Return the [x, y] coordinate for the center point of the cell that contains the specified text.  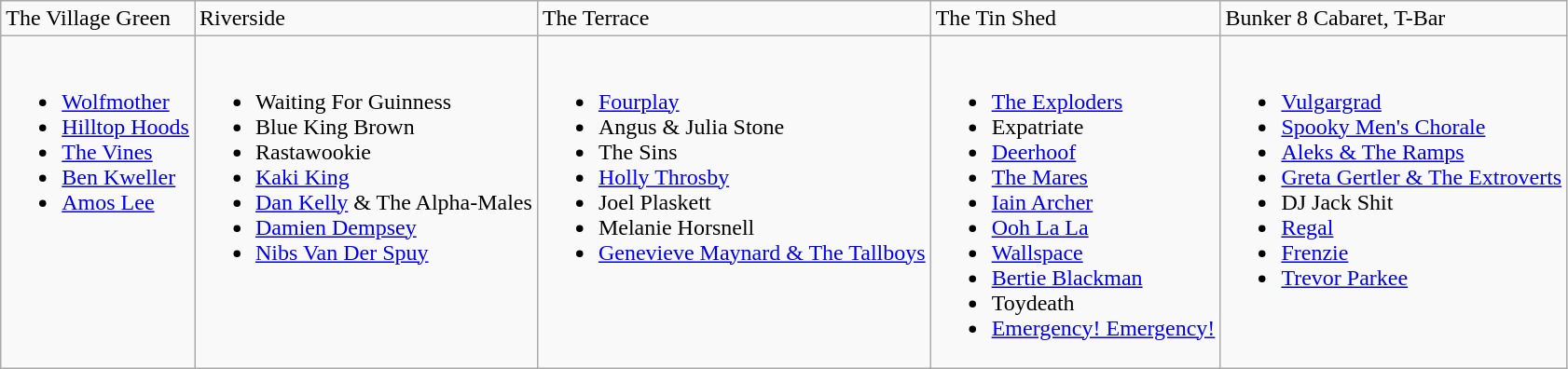
The Tin Shed [1076, 19]
WolfmotherHilltop HoodsThe VinesBen KwellerAmos Lee [98, 202]
The Terrace [734, 19]
Riverside [365, 19]
The ExplodersExpatriateDeerhoofThe MaresIain ArcherOoh La LaWallspaceBertie BlackmanToydeathEmergency! Emergency! [1076, 202]
Bunker 8 Cabaret, T-Bar [1394, 19]
The Village Green [98, 19]
FourplayAngus & Julia StoneThe SinsHolly ThrosbyJoel PlaskettMelanie HorsnellGenevieve Maynard & The Tallboys [734, 202]
Waiting For GuinnessBlue King BrownRastawookieKaki KingDan Kelly & The Alpha-MalesDamien DempseyNibs Van Der Spuy [365, 202]
VulgargradSpooky Men's ChoraleAleks & The RampsGreta Gertler & The ExtrovertsDJ Jack ShitRegalFrenzieTrevor Parkee [1394, 202]
